Scan for the cell matching the given text and deliver its (X, Y) coordinate at center. 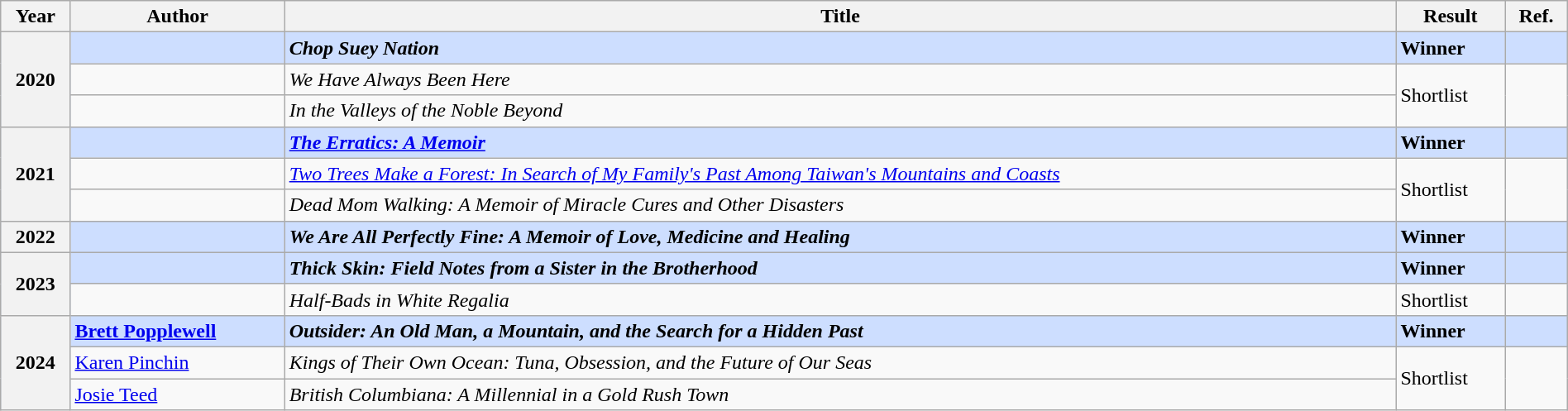
Year (36, 17)
Two Trees Make a Forest: In Search of My Family's Past Among Taiwan's Mountains and Coasts (840, 174)
Chop Suey Nation (840, 48)
2023 (36, 284)
Dead Mom Walking: A Memoir of Miracle Cures and Other Disasters (840, 205)
In the Valleys of the Noble Beyond (840, 111)
Thick Skin: Field Notes from a Sister in the Brotherhood (840, 268)
Author (177, 17)
2024 (36, 362)
Title (840, 17)
Kings of Their Own Ocean: Tuna, Obsession, and the Future of Our Seas (840, 362)
Brett Popplewell (177, 331)
Half-Bads in White Regalia (840, 299)
British Columbiana: A Millennial in a Gold Rush Town (840, 394)
Outsider: An Old Man, a Mountain, and the Search for a Hidden Past (840, 331)
Karen Pinchin (177, 362)
Result (1451, 17)
Josie Teed (177, 394)
Ref. (1537, 17)
We Are All Perfectly Fine: A Memoir of Love, Medicine and Healing (840, 237)
The Erratics: A Memoir (840, 142)
We Have Always Been Here (840, 79)
2021 (36, 174)
2022 (36, 237)
2020 (36, 79)
